Pinpoint the cell where the given text exists, returning its [x, y] midpoint coordinate. 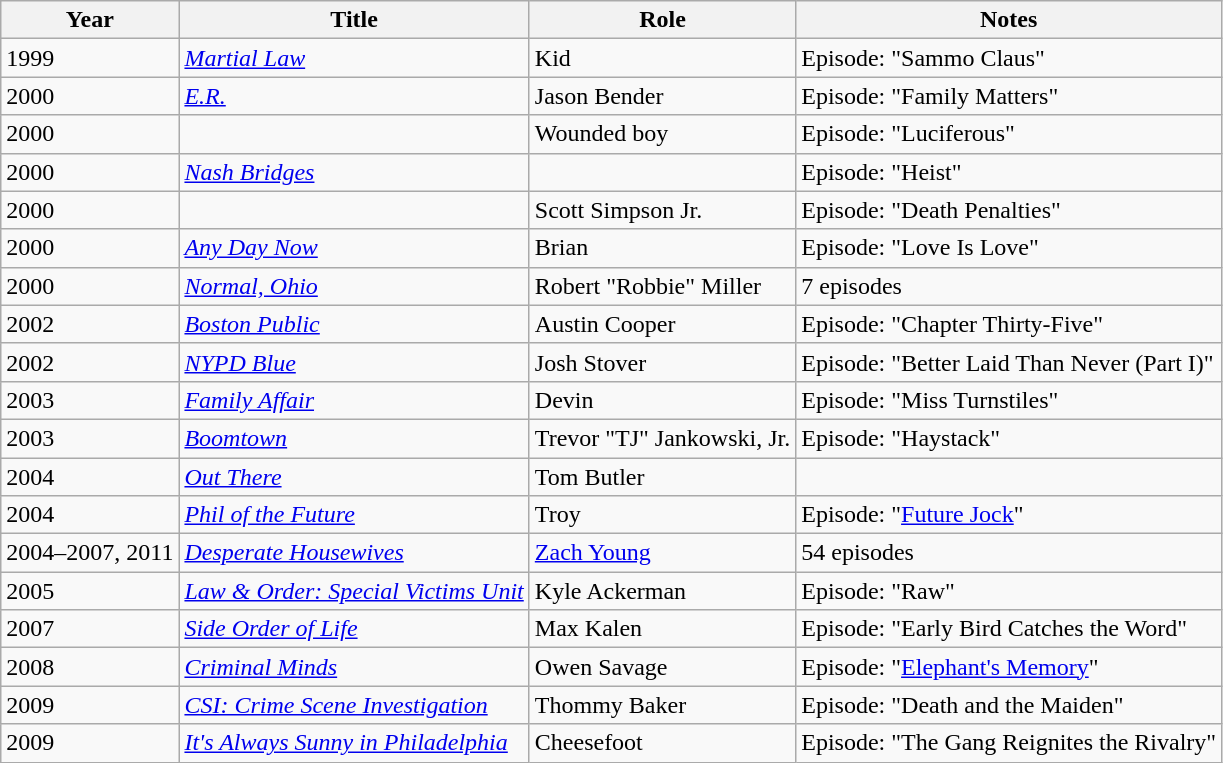
Episode: "Love Is Love" [1009, 248]
Episode: "Early Bird Catches the Word" [1009, 629]
CSI: Crime Scene Investigation [354, 705]
E.R. [354, 96]
Law & Order: Special Victims Unit [354, 591]
Thommy Baker [662, 705]
Year [90, 20]
Josh Stover [662, 362]
Kid [662, 58]
Boston Public [354, 324]
Nash Bridges [354, 172]
Cheesefoot [662, 743]
Trevor "TJ" Jankowski, Jr. [662, 438]
1999 [90, 58]
Owen Savage [662, 667]
Episode: "Chapter Thirty-Five" [1009, 324]
Robert "Robbie" Miller [662, 286]
Episode: "Luciferous" [1009, 134]
Phil of the Future [354, 515]
Role [662, 20]
2008 [90, 667]
Kyle Ackerman [662, 591]
2004–2007, 2011 [90, 553]
Out There [354, 477]
54 episodes [1009, 553]
Notes [1009, 20]
Episode: "Future Jock" [1009, 515]
Criminal Minds [354, 667]
Devin [662, 400]
Family Affair [354, 400]
Episode: "Death and the Maiden" [1009, 705]
Episode: "Heist" [1009, 172]
NYPD Blue [354, 362]
Zach Young [662, 553]
Side Order of Life [354, 629]
Episode: "Sammo Claus" [1009, 58]
7 episodes [1009, 286]
Episode: "Miss Turnstiles" [1009, 400]
Boomtown [354, 438]
Episode: "The Gang Reignites the Rivalry" [1009, 743]
2005 [90, 591]
Martial Law [354, 58]
Normal, Ohio [354, 286]
Episode: "Elephant's Memory" [1009, 667]
Any Day Now [354, 248]
Tom Butler [662, 477]
2007 [90, 629]
Episode: "Death Penalties" [1009, 210]
Episode: "Family Matters" [1009, 96]
Episode: "Raw" [1009, 591]
Scott Simpson Jr. [662, 210]
Troy [662, 515]
Episode: "Haystack" [1009, 438]
It's Always Sunny in Philadelphia [354, 743]
Desperate Housewives [354, 553]
Jason Bender [662, 96]
Wounded boy [662, 134]
Episode: "Better Laid Than Never (Part I)" [1009, 362]
Max Kalen [662, 629]
Brian [662, 248]
Title [354, 20]
Austin Cooper [662, 324]
